Scan for the cell matching the given text and deliver its (x, y) coordinate at center. 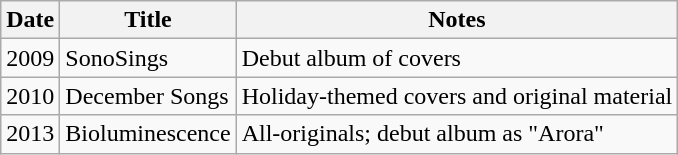
Debut album of covers (457, 58)
SonoSings (148, 58)
Title (148, 20)
2013 (30, 134)
2010 (30, 96)
Holiday-themed covers and original material (457, 96)
All-originals; debut album as "Arora" (457, 134)
Notes (457, 20)
December Songs (148, 96)
Date (30, 20)
2009 (30, 58)
Bioluminescence (148, 134)
